Capture the cell that displays the provided text and extract its (x, y) central coordinate. 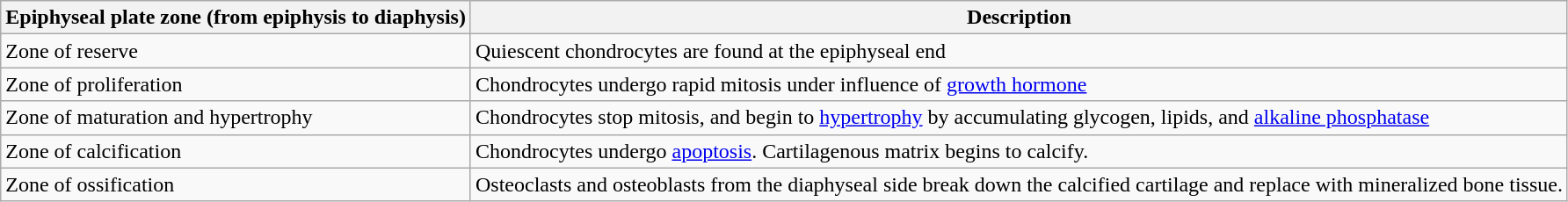
Chondrocytes stop mitosis, and begin to hypertrophy by accumulating glycogen, lipids, and alkaline phosphatase (1019, 118)
Zone of reserve (236, 51)
Zone of proliferation (236, 84)
Zone of ossification (236, 184)
Epiphyseal plate zone (from epiphysis to diaphysis) (236, 18)
Zone of calcification (236, 151)
Zone of maturation and hypertrophy (236, 118)
Quiescent chondrocytes are found at the epiphyseal end (1019, 51)
Chondrocytes undergo rapid mitosis under influence of growth hormone (1019, 84)
Chondrocytes undergo apoptosis. Cartilagenous matrix begins to calcify. (1019, 151)
Osteoclasts and osteoblasts from the diaphyseal side break down the calcified cartilage and replace with mineralized bone tissue. (1019, 184)
Description (1019, 18)
